Scan for the cell matching the given text and deliver its [X, Y] coordinate at center. 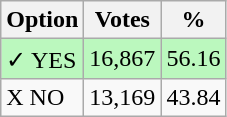
% [194, 20]
Option [42, 20]
43.84 [194, 97]
Votes [122, 20]
16,867 [122, 59]
X NO [42, 97]
13,169 [122, 97]
✓ YES [42, 59]
56.16 [194, 59]
